Capture the cell that displays the provided text and extract its [x, y] central coordinate. 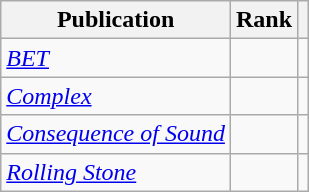
Rolling Stone [116, 172]
BET [116, 58]
Complex [116, 96]
Rank [264, 20]
Consequence of Sound [116, 134]
Publication [116, 20]
